Capture the cell that displays the provided text and extract its (x, y) central coordinate. 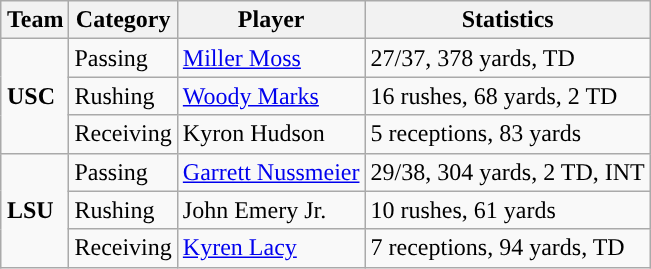
Player (271, 20)
Woody Marks (271, 96)
Miller Moss (271, 58)
27/37, 378 yards, TD (508, 58)
John Emery Jr. (271, 210)
16 rushes, 68 yards, 2 TD (508, 96)
Kyren Lacy (271, 248)
Garrett Nussmeier (271, 172)
Team (35, 20)
LSU (35, 210)
Category (123, 20)
Statistics (508, 20)
5 receptions, 83 yards (508, 134)
USC (35, 96)
Kyron Hudson (271, 134)
29/38, 304 yards, 2 TD, INT (508, 172)
7 receptions, 94 yards, TD (508, 248)
10 rushes, 61 yards (508, 210)
